Capture the cell that displays the provided text and extract its [X, Y] central coordinate. 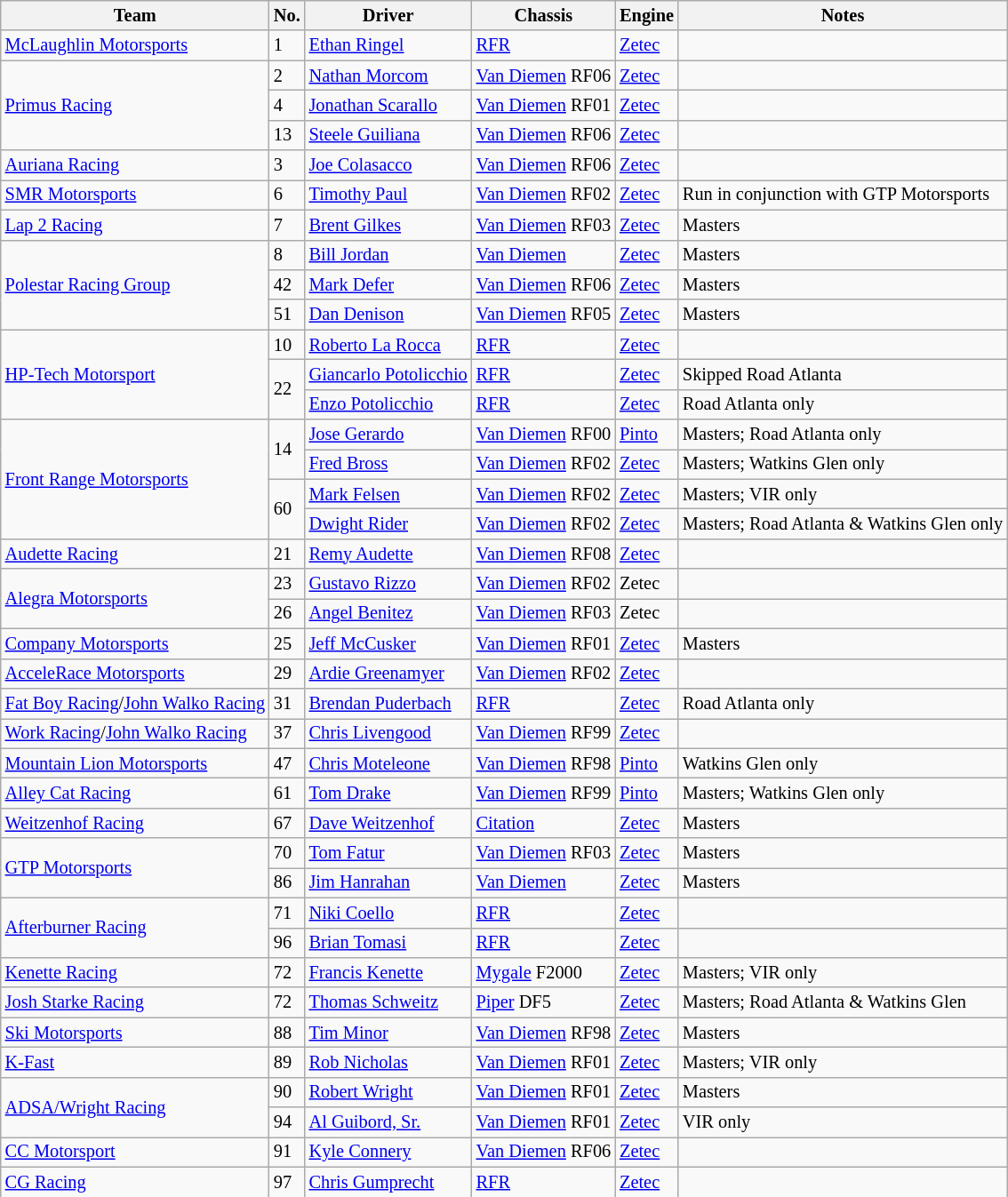
GTP Motorsports [135, 867]
70 [287, 853]
Bill Jordan [388, 255]
Chris Livengood [388, 733]
Van Diemen RF05 [544, 315]
Weitzenhof Racing [135, 823]
McLaughlin Motorsports [135, 45]
71 [287, 913]
Roberto La Rocca [388, 345]
Fred Bross [388, 464]
Alegra Motorsports [135, 599]
10 [287, 345]
47 [287, 763]
Tom Drake [388, 793]
Driver [388, 15]
Brian Tomasi [388, 943]
Run in conjunction with GTP Motorsports [843, 195]
Steele Guiliana [388, 135]
Auriana Racing [135, 165]
6 [287, 195]
Timothy Paul [388, 195]
Brendan Puderbach [388, 703]
Rob Nicholas [388, 1062]
Chassis [544, 15]
Josh Starke Racing [135, 1002]
Giancarlo Potolicchio [388, 374]
ADSA/Wright Racing [135, 1107]
96 [287, 943]
14 [287, 450]
1 [287, 45]
Dan Denison [388, 315]
Robert Wright [388, 1092]
Jim Hanrahan [388, 882]
8 [287, 255]
Team [135, 15]
Polestar Racing Group [135, 284]
Tim Minor [388, 1033]
Al Guibord, Sr. [388, 1122]
51 [287, 315]
Van Diemen RF00 [544, 435]
88 [287, 1033]
Mygale F2000 [544, 972]
Jonathan Scarallo [388, 105]
Tom Fatur [388, 853]
SMR Motorsports [135, 195]
CG Racing [135, 1182]
37 [287, 733]
13 [287, 135]
Chris Gumprecht [388, 1182]
23 [287, 584]
7 [287, 225]
Chris Moteleone [388, 763]
Dave Weitzenhof [388, 823]
Skipped Road Atlanta [843, 374]
97 [287, 1182]
Nathan Morcom [388, 76]
21 [287, 554]
Afterburner Racing [135, 928]
Audette Racing [135, 554]
Ethan Ringel [388, 45]
Masters; Road Atlanta & Watkins Glen [843, 1002]
Mountain Lion Motorsports [135, 763]
22 [287, 389]
VIR only [843, 1122]
61 [287, 793]
K-Fast [135, 1062]
Notes [843, 15]
Masters; Road Atlanta & Watkins Glen only [843, 523]
Lap 2 Racing [135, 225]
42 [287, 284]
Kenette Racing [135, 972]
2 [287, 76]
Engine [647, 15]
Jeff McCusker [388, 643]
Piper DF5 [544, 1002]
89 [287, 1062]
Front Range Motorsports [135, 480]
Work Racing/John Walko Racing [135, 733]
Watkins Glen only [843, 763]
94 [287, 1122]
Fat Boy Racing/John Walko Racing [135, 703]
60 [287, 508]
29 [287, 674]
No. [287, 15]
25 [287, 643]
67 [287, 823]
Gustavo Rizzo [388, 584]
86 [287, 882]
26 [287, 613]
91 [287, 1152]
Company Motorsports [135, 643]
Alley Cat Racing [135, 793]
Kyle Connery [388, 1152]
Mark Felsen [388, 494]
HP-Tech Motorsport [135, 375]
Masters; Road Atlanta only [843, 435]
Angel Benitez [388, 613]
Enzo Potolicchio [388, 404]
Remy Audette [388, 554]
3 [287, 165]
Brent Gilkes [388, 225]
Ski Motorsports [135, 1033]
Ardie Greenamyer [388, 674]
Joe Colasacco [388, 165]
Citation [544, 823]
Primus Racing [135, 105]
4 [287, 105]
Niki Coello [388, 913]
Thomas Schweitz [388, 1002]
CC Motorsport [135, 1152]
31 [287, 703]
Francis Kenette [388, 972]
Jose Gerardo [388, 435]
Dwight Rider [388, 523]
90 [287, 1092]
Van Diemen RF08 [544, 554]
AcceleRace Motorsports [135, 674]
Mark Defer [388, 284]
